Determine the (x, y) coordinate at the center of the cell enclosing the given text.  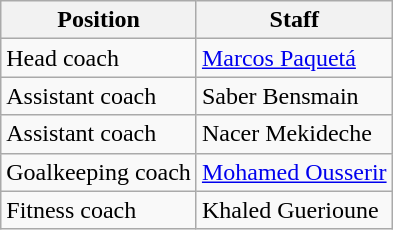
Nacer Mekideche (294, 134)
Fitness coach (99, 210)
Staff (294, 20)
Head coach (99, 58)
Goalkeeping coach (99, 172)
Position (99, 20)
Saber Bensmain (294, 96)
Khaled Guerioune (294, 210)
Marcos Paquetá (294, 58)
Mohamed Ousserir (294, 172)
